Locate the cell with the specified text and output its [X, Y] center coordinate. 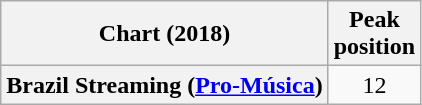
Peak position [374, 34]
12 [374, 85]
Chart (2018) [164, 34]
Brazil Streaming (Pro-Música) [164, 85]
